From the cell containing the given text, extract its center point as (X, Y) coordinate. 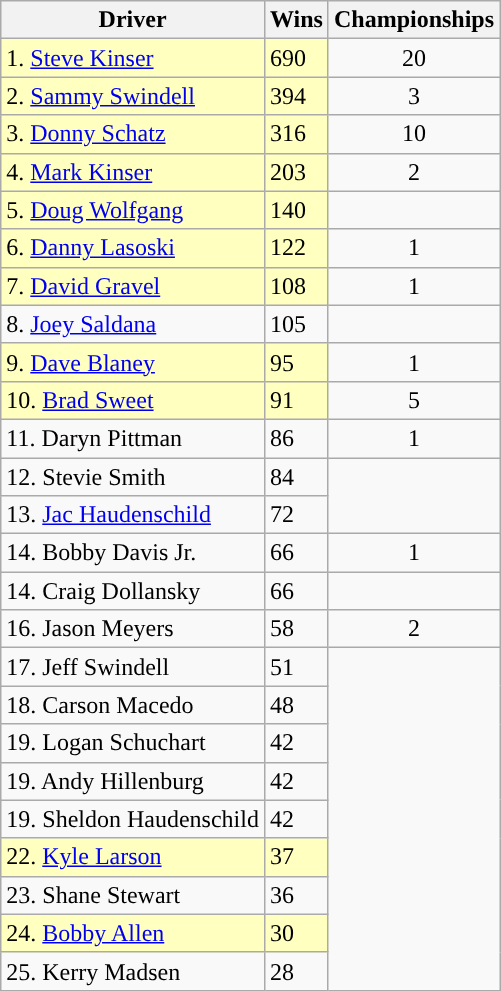
3 (414, 96)
25. Kerry Madsen (133, 971)
11. Daryn Pittman (133, 438)
28 (296, 971)
19. Andy Hillenburg (133, 781)
108 (296, 286)
84 (296, 477)
14. Bobby Davis Jr. (133, 553)
36 (296, 895)
13. Jac Haudenschild (133, 515)
690 (296, 58)
Wins (296, 20)
12. Stevie Smith (133, 477)
3. Donny Schatz (133, 134)
7. David Gravel (133, 286)
20 (414, 58)
37 (296, 857)
30 (296, 933)
48 (296, 705)
95 (296, 362)
6. Danny Lasoski (133, 248)
9. Dave Blaney (133, 362)
86 (296, 438)
51 (296, 667)
316 (296, 134)
17. Jeff Swindell (133, 667)
122 (296, 248)
4. Mark Kinser (133, 172)
Championships (414, 20)
19. Sheldon Haudenschild (133, 819)
58 (296, 629)
24. Bobby Allen (133, 933)
8. Joey Saldana (133, 324)
105 (296, 324)
5 (414, 400)
19. Logan Schuchart (133, 743)
2. Sammy Swindell (133, 96)
203 (296, 172)
23. Shane Stewart (133, 895)
14. Craig Dollansky (133, 591)
22. Kyle Larson (133, 857)
18. Carson Macedo (133, 705)
10 (414, 134)
91 (296, 400)
5. Doug Wolfgang (133, 210)
10. Brad Sweet (133, 400)
Driver (133, 20)
1. Steve Kinser (133, 58)
394 (296, 96)
72 (296, 515)
140 (296, 210)
16. Jason Meyers (133, 629)
